Search for the cell housing the specified text and yield its [x, y] center coordinate. 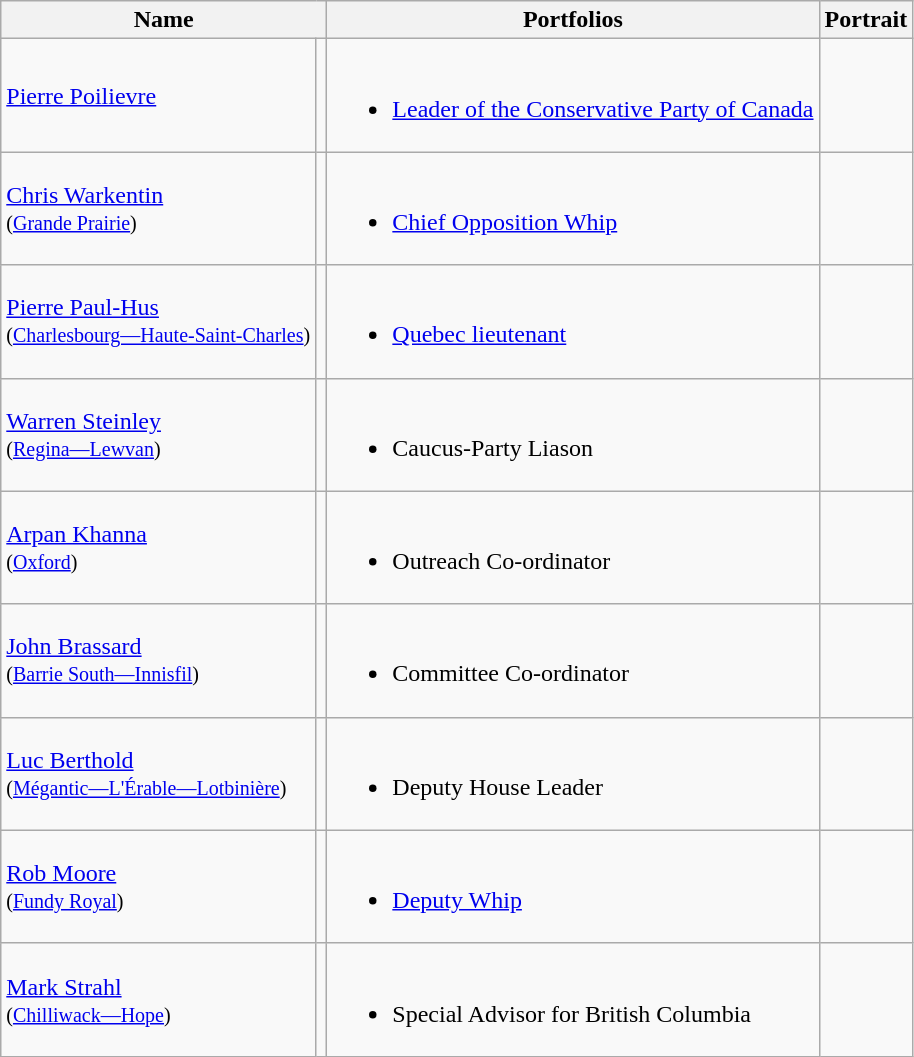
Deputy Whip [573, 886]
Pierre Paul-Hus (Charlesbourg—Haute-Saint-Charles) [158, 322]
John Brassard (Barrie South—Innisfil) [158, 660]
Leader of the Conservative Party of Canada [573, 96]
Deputy House Leader [573, 774]
Special Advisor for British Columbia [573, 1000]
Mark Strahl (Chilliwack—Hope) [158, 1000]
Luc Berthold (Mégantic—L'Érable—Lotbinière) [158, 774]
Name [164, 20]
Portfolios [573, 20]
Pierre Poilievre [158, 96]
Warren Steinley (Regina—Lewvan) [158, 434]
Rob Moore (Fundy Royal) [158, 886]
Chris Warkentin (Grande Prairie) [158, 208]
Arpan Khanna (Oxford) [158, 548]
Caucus-Party Liason [573, 434]
Outreach Co-ordinator [573, 548]
Quebec lieutenant [573, 322]
Chief Opposition Whip [573, 208]
Portrait [866, 20]
Committee Co-ordinator [573, 660]
